Search for the cell housing the specified text and yield its (X, Y) center coordinate. 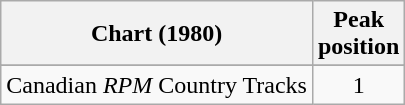
Canadian RPM Country Tracks (157, 85)
Chart (1980) (157, 34)
1 (358, 85)
Peakposition (358, 34)
